From the cell containing the given text, extract its center point as (X, Y) coordinate. 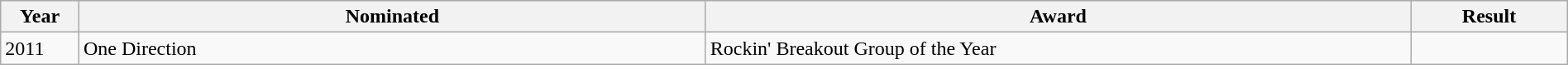
Rockin' Breakout Group of the Year (1059, 48)
Award (1059, 17)
Nominated (392, 17)
Result (1489, 17)
Year (40, 17)
2011 (40, 48)
One Direction (392, 48)
